Search for the cell housing the specified text and yield its (x, y) center coordinate. 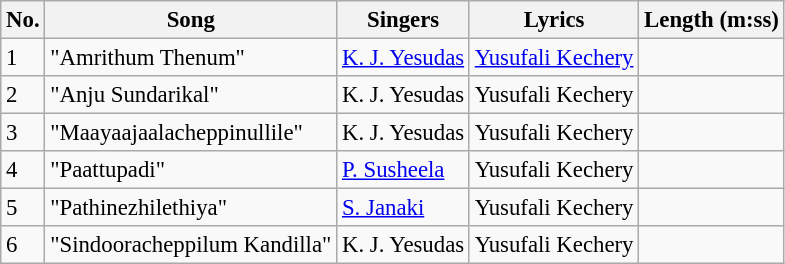
Lyrics (554, 20)
2 (23, 95)
No. (23, 20)
"Amrithum Thenum" (191, 58)
"Paattupadi" (191, 170)
"Maayaajaalacheppinullile" (191, 133)
3 (23, 133)
6 (23, 245)
1 (23, 58)
Song (191, 20)
"Pathinezhilethiya" (191, 208)
Singers (404, 20)
"Sindooracheppilum Kandilla" (191, 245)
Length (m:ss) (712, 20)
5 (23, 208)
4 (23, 170)
"Anju Sundarikal" (191, 95)
P. Susheela (404, 170)
S. Janaki (404, 208)
